Locate the cell with the specified text and output its (x, y) center coordinate. 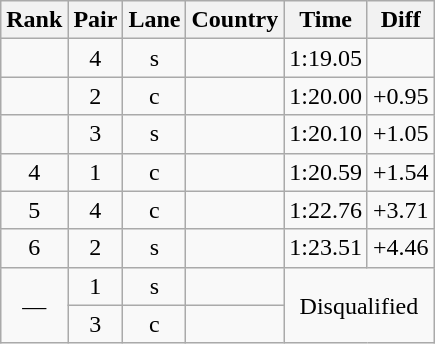
Diff (400, 20)
5 (34, 210)
1:20.10 (326, 134)
+3.71 (400, 210)
— (34, 305)
1:23.51 (326, 248)
6 (34, 248)
1:22.76 (326, 210)
1:20.00 (326, 96)
+1.54 (400, 172)
Country (235, 20)
+4.46 (400, 248)
Disqualified (359, 305)
Time (326, 20)
+1.05 (400, 134)
+0.95 (400, 96)
1:19.05 (326, 58)
1:20.59 (326, 172)
Lane (154, 20)
Pair (96, 20)
Rank (34, 20)
